Return [X, Y] of the center of cell containing provided text 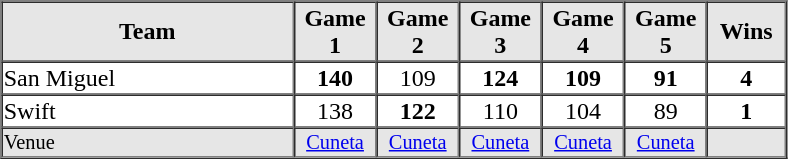
122 [418, 110]
110 [500, 110]
Game 1 [336, 32]
124 [500, 78]
138 [336, 110]
Wins [746, 32]
San Miguel [148, 78]
140 [336, 78]
104 [584, 110]
1 [746, 110]
Game 2 [418, 32]
4 [746, 78]
Game 5 [666, 32]
Swift [148, 110]
Game 4 [584, 32]
91 [666, 78]
89 [666, 110]
Game 3 [500, 32]
Venue [148, 143]
Team [148, 32]
